Locate the cell with the specified text and output its (x, y) center coordinate. 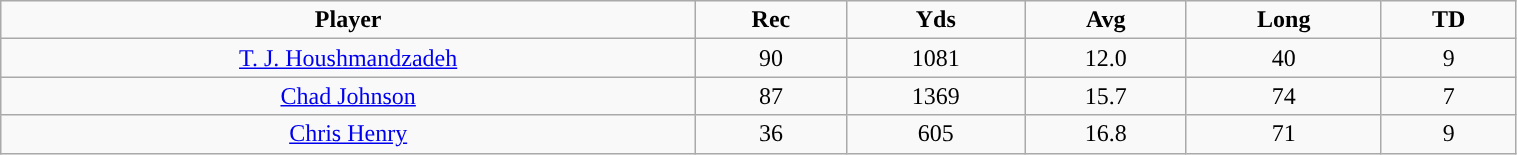
Player (348, 20)
15.7 (1106, 96)
1081 (936, 58)
1369 (936, 96)
Yds (936, 20)
7 (1448, 96)
87 (772, 96)
74 (1284, 96)
16.8 (1106, 134)
605 (936, 134)
Avg (1106, 20)
12.0 (1106, 58)
40 (1284, 58)
71 (1284, 134)
T. J. Houshmandzadeh (348, 58)
90 (772, 58)
TD (1448, 20)
Long (1284, 20)
Chad Johnson (348, 96)
Rec (772, 20)
36 (772, 134)
Chris Henry (348, 134)
